Determine the [X, Y] coordinate at the center of the cell enclosing the given text.  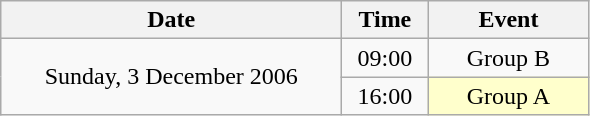
Sunday, 3 December 2006 [172, 77]
Date [172, 20]
16:00 [385, 96]
Event [508, 20]
Group A [508, 96]
09:00 [385, 58]
Time [385, 20]
Group B [508, 58]
